Search for the cell housing the specified text and yield its [x, y] center coordinate. 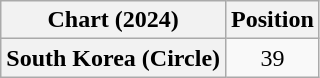
39 [273, 58]
Chart (2024) [114, 20]
Position [273, 20]
South Korea (Circle) [114, 58]
